Capture the cell that displays the provided text and extract its (X, Y) central coordinate. 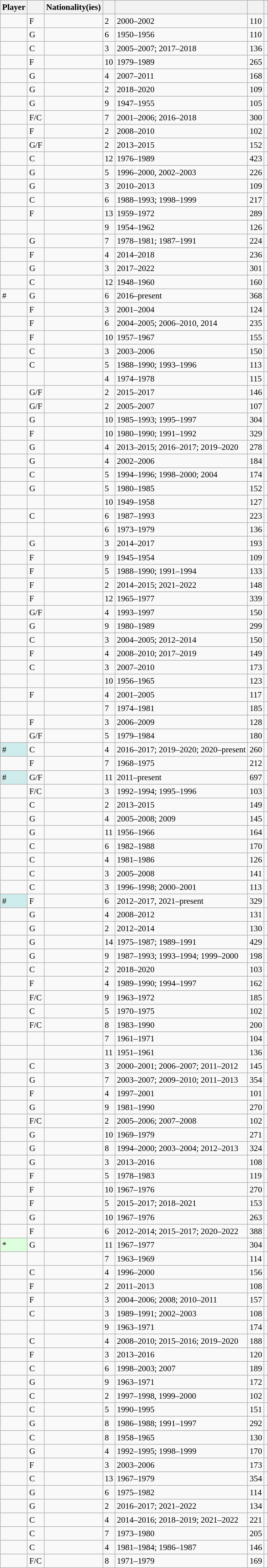
117 (256, 695)
193 (256, 544)
278 (256, 447)
1949–1958 (181, 502)
2011–present (181, 777)
1970–1975 (181, 1011)
339 (256, 598)
2001–2005 (181, 695)
1965–1977 (181, 598)
164 (256, 832)
160 (256, 282)
368 (256, 296)
1989–1991; 2002–2003 (181, 1313)
1989–1990; 1994–1997 (181, 984)
120 (256, 1355)
2005–2006; 2007–2008 (181, 1121)
148 (256, 585)
1980–1985 (181, 489)
2001–2004 (181, 310)
292 (256, 1424)
1974–1978 (181, 379)
2004–2005; 2006–2010, 2014 (181, 324)
128 (256, 722)
1981–1986 (181, 860)
189 (256, 1369)
1988–1990; 1993–1996 (181, 365)
2016–present (181, 296)
212 (256, 764)
388 (256, 1231)
1956–1965 (181, 681)
1987–1993 (181, 516)
2012–2017, 2021–present (181, 901)
1992–1995; 1998–1999 (181, 1451)
101 (256, 1094)
1971–1979 (181, 1561)
265 (256, 62)
2008–2010; 2015–2016; 2019–2020 (181, 1341)
2006–2009 (181, 722)
1981–1990 (181, 1107)
131 (256, 915)
2007–2010 (181, 667)
1963–1972 (181, 997)
1988–1990; 1991–1994 (181, 571)
172 (256, 1382)
235 (256, 324)
133 (256, 571)
2001–2006; 2016–2018 (181, 117)
1947–1955 (181, 104)
184 (256, 461)
2003–2007; 2009–2010; 2011–2013 (181, 1080)
1979–1989 (181, 62)
2014–2015; 2021–2022 (181, 585)
1978–1983 (181, 1176)
260 (256, 750)
151 (256, 1410)
1967–1979 (181, 1478)
1968–1975 (181, 764)
2014–2018 (181, 255)
301 (256, 268)
2004–2005; 2012–2014 (181, 640)
1976–1989 (181, 158)
1950–1956 (181, 35)
119 (256, 1176)
124 (256, 310)
1994–1996; 1998–2000; 2004 (181, 475)
2015–2017; 2018–2021 (181, 1204)
1969–1979 (181, 1135)
1980–1989 (181, 626)
1997–2001 (181, 1094)
224 (256, 241)
1973–1980 (181, 1534)
1980–1990; 1991–1992 (181, 433)
1985–1993; 1995–1997 (181, 420)
1981–1984; 1986–1987 (181, 1547)
105 (256, 104)
2008–2010 (181, 131)
263 (256, 1217)
Nationality(ies) (74, 7)
1959–1972 (181, 214)
1990–1995 (181, 1410)
2013–2015; 2016–2017; 2019–2020 (181, 447)
2008–2010; 2017–2019 (181, 654)
1975–1982 (181, 1492)
153 (256, 1204)
1963–1969 (181, 1259)
299 (256, 626)
1957–1967 (181, 337)
2017–2022 (181, 268)
429 (256, 942)
423 (256, 158)
2005–2007; 2017–2018 (181, 49)
188 (256, 1341)
2010–2013 (181, 186)
1987–1993; 1993–1994; 1999–2000 (181, 956)
226 (256, 172)
141 (256, 873)
2016–2017; 2021–2022 (181, 1506)
2004–2006; 2008; 2010–2011 (181, 1300)
697 (256, 777)
107 (256, 406)
157 (256, 1300)
1973–1979 (181, 530)
1975–1987; 1989–1991 (181, 942)
2011–2013 (181, 1286)
2005–2007 (181, 406)
162 (256, 984)
2002–2006 (181, 461)
1992–1994; 1995–1996 (181, 791)
1983–1990 (181, 1025)
1954–1962 (181, 227)
300 (256, 117)
1951–1961 (181, 1052)
1978–1981; 1987–1991 (181, 241)
1948–1960 (181, 282)
221 (256, 1520)
236 (256, 255)
271 (256, 1135)
1945–1954 (181, 557)
2012–2014 (181, 929)
1956–1966 (181, 832)
169 (256, 1561)
1982–1988 (181, 846)
2014–2016; 2018–2019; 2021–2022 (181, 1520)
1998–2003; 2007 (181, 1369)
2005–2008; 2009 (181, 819)
1967–1977 (181, 1245)
104 (256, 1038)
1961–1971 (181, 1038)
1996–2000 (181, 1272)
2014–2017 (181, 544)
1996–1998; 2000–2001 (181, 887)
123 (256, 681)
200 (256, 1025)
2012–2014; 2015–2017; 2020–2022 (181, 1231)
127 (256, 502)
223 (256, 516)
1986–1988; 1991–1997 (181, 1424)
2000–2002 (181, 21)
217 (256, 200)
324 (256, 1148)
168 (256, 76)
205 (256, 1534)
1993–1997 (181, 612)
180 (256, 736)
155 (256, 337)
2000–2001; 2006–2007; 2011–2012 (181, 1066)
2008–2012 (181, 915)
198 (256, 956)
1979–1984 (181, 736)
115 (256, 379)
* (14, 1245)
2005–2008 (181, 873)
1996–2000, 2002–2003 (181, 172)
2016–2017; 2019–2020; 2020–present (181, 750)
134 (256, 1506)
14 (109, 942)
2015–2017 (181, 392)
156 (256, 1272)
289 (256, 214)
1997–1998, 1999–2000 (181, 1396)
Player (14, 7)
1974–1981 (181, 708)
1994–2000; 2003–2004; 2012–2013 (181, 1148)
2007–2011 (181, 76)
1958–1965 (181, 1437)
1988–1993; 1998–1999 (181, 200)
